Locate the cell with the specified text and output its (X, Y) center coordinate. 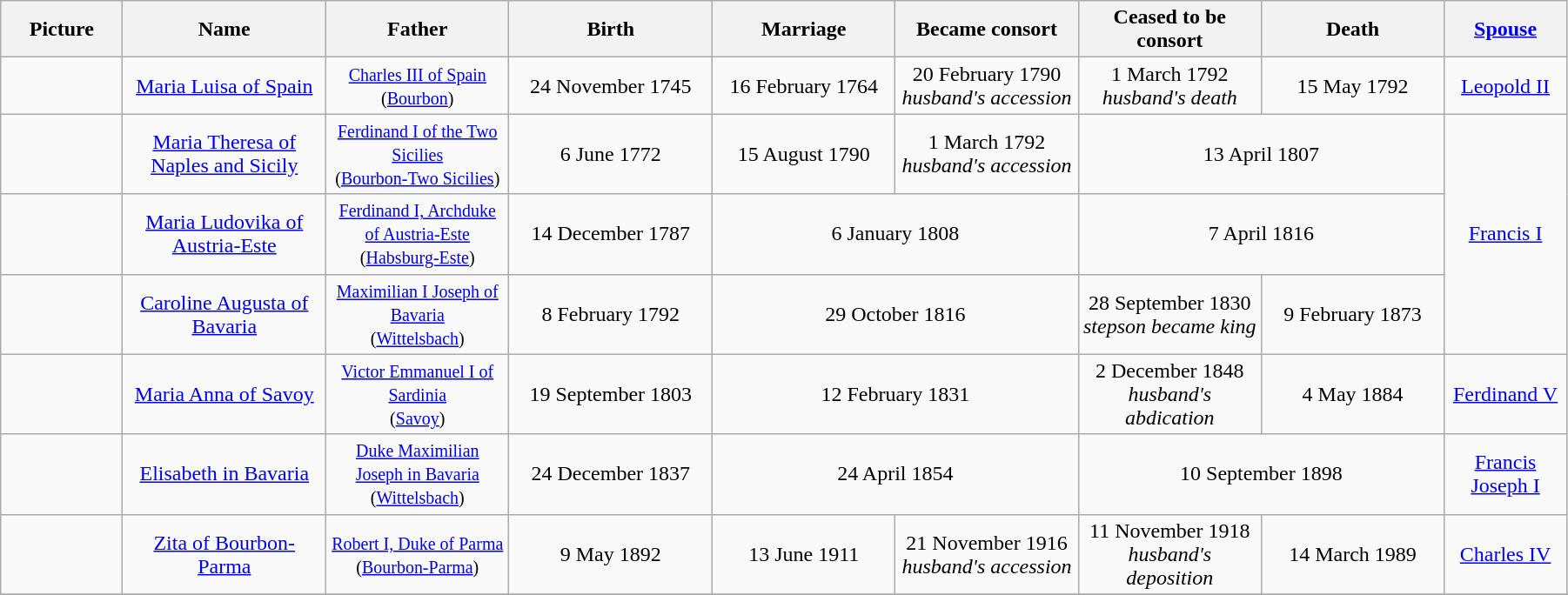
6 January 1808 (896, 234)
Marriage (804, 30)
Birth (611, 30)
Francis I (1505, 234)
Death (1352, 30)
Ferdinand V (1505, 394)
16 February 1764 (804, 85)
10 September 1898 (1262, 474)
28 September 1830stepson became king (1169, 314)
19 September 1803 (611, 394)
14 December 1787 (611, 234)
Charles IV (1505, 554)
Picture (62, 30)
7 April 1816 (1262, 234)
2 December 1848husband's abdication (1169, 394)
Caroline Augusta of Bavaria (224, 314)
Zita of Bourbon-Parma (224, 554)
13 April 1807 (1262, 154)
Ceased to be consort (1169, 30)
Ferdinand I, Archduke of Austria-Este(Habsburg-Este) (418, 234)
4 May 1884 (1352, 394)
Became consort (987, 30)
Robert I, Duke of Parma(Bourbon-Parma) (418, 554)
9 May 1892 (611, 554)
9 February 1873 (1352, 314)
21 November 1916husband's accession (987, 554)
24 April 1854 (896, 474)
Duke Maximilian Joseph in Bavaria(Wittelsbach) (418, 474)
13 June 1911 (804, 554)
1 March 1792husband's death (1169, 85)
15 August 1790 (804, 154)
1 March 1792husband's accession (987, 154)
Maria Luisa of Spain (224, 85)
24 November 1745 (611, 85)
Name (224, 30)
Victor Emmanuel I of Sardinia(Savoy) (418, 394)
Charles III of Spain(Bourbon) (418, 85)
Maria Ludovika of Austria-Este (224, 234)
Maria Theresa of Naples and Sicily (224, 154)
6 June 1772 (611, 154)
Ferdinand I of the Two Sicilies(Bourbon-Two Sicilies) (418, 154)
Maria Anna of Savoy (224, 394)
Francis Joseph I (1505, 474)
12 February 1831 (896, 394)
Maximilian I Joseph of Bavaria(Wittelsbach) (418, 314)
Elisabeth in Bavaria (224, 474)
Leopold II (1505, 85)
Spouse (1505, 30)
Father (418, 30)
8 February 1792 (611, 314)
15 May 1792 (1352, 85)
20 February 1790husband's accession (987, 85)
14 March 1989 (1352, 554)
11 November 1918husband's deposition (1169, 554)
24 December 1837 (611, 474)
29 October 1816 (896, 314)
